Return the [x, y] coordinate for the center point of the cell that contains the specified text.  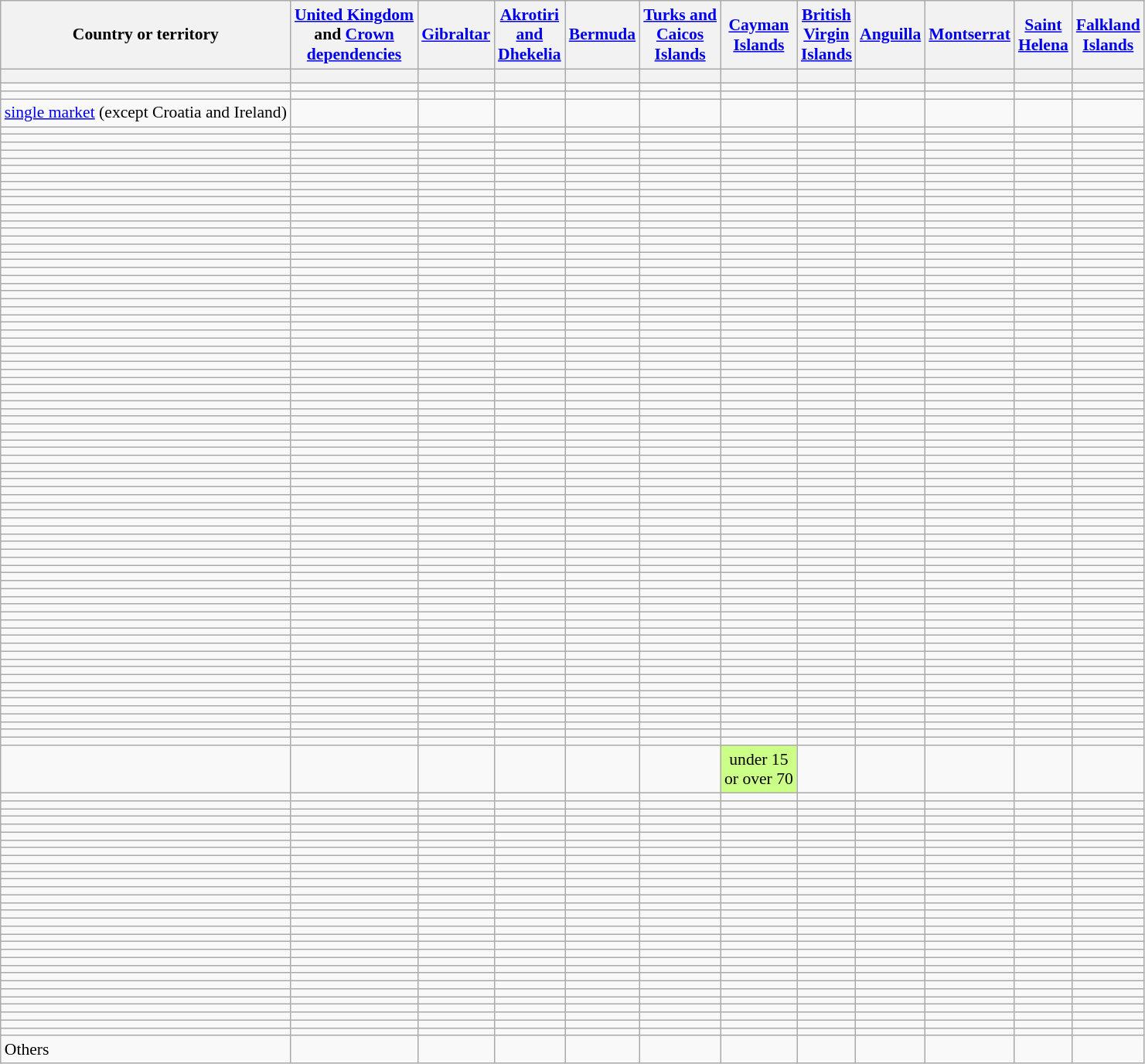
Gibraltar [456, 35]
Others [145, 1050]
Montserrat [970, 35]
FalklandIslands [1109, 35]
AkrotiriandDhekelia [530, 35]
CaymanIslands [759, 35]
Bermuda [602, 35]
Anguilla [891, 35]
SaintHelena [1044, 35]
Country or territory [145, 35]
Turks andCaicosIslands [680, 35]
United Kingdomand Crowndependencies [354, 35]
single market (except Croatia and Ireland) [145, 113]
under 15or over 70 [759, 769]
BritishVirginIslands [826, 35]
